Provide the (X, Y) coordinate of the cell's center where the given text is located.  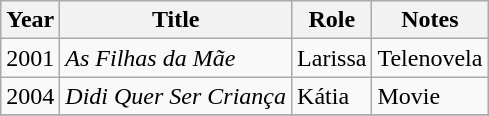
Movie (430, 96)
Telenovela (430, 58)
2004 (30, 96)
Title (176, 20)
As Filhas da Mãe (176, 58)
Role (332, 20)
Kátia (332, 96)
Year (30, 20)
2001 (30, 58)
Larissa (332, 58)
Notes (430, 20)
Didi Quer Ser Criança (176, 96)
